Capture the cell that displays the provided text and extract its [X, Y] central coordinate. 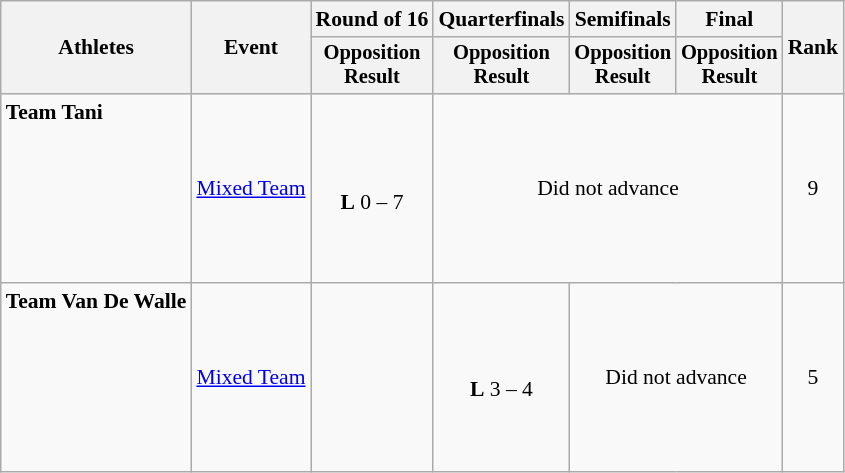
Rank [814, 48]
Team Tani [96, 188]
Final [730, 19]
Athletes [96, 48]
L 0 – 7 [372, 188]
Event [250, 48]
Quarterfinals [501, 19]
Team Van De Walle [96, 378]
Semifinals [622, 19]
Round of 16 [372, 19]
L 3 – 4 [501, 378]
9 [814, 188]
5 [814, 378]
